Return the [X, Y] coordinate for the center point of the cell that contains the specified text.  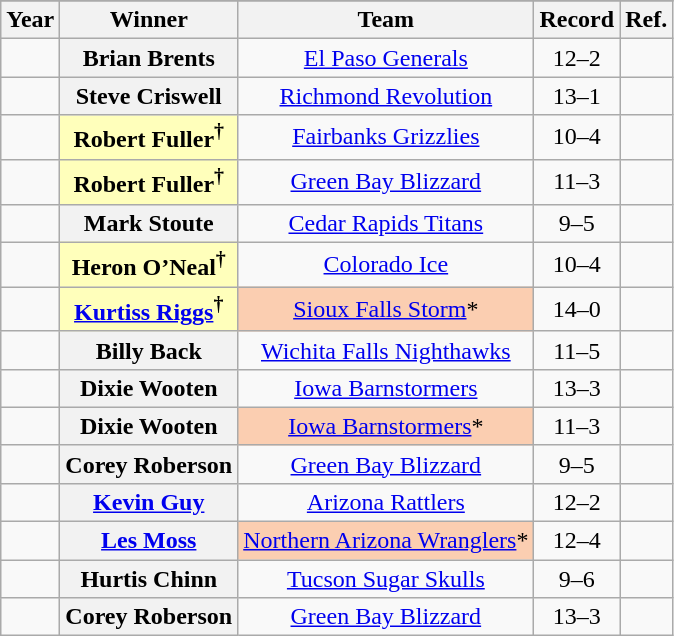
Iowa Barnstormers* [386, 426]
Iowa Barnstormers [386, 388]
Winner [149, 20]
Arizona Rattlers [386, 502]
Hurtis Chinn [149, 579]
Record [577, 20]
Richmond Revolution [386, 96]
Wichita Falls Nighthawks [386, 350]
Colorado Ice [386, 264]
Mark Stoute [149, 223]
Northern Arizona Wranglers* [386, 541]
14–0 [577, 310]
Ref. [646, 20]
Team [386, 20]
El Paso Generals [386, 58]
Year [30, 20]
Sioux Falls Storm* [386, 310]
11–5 [577, 350]
Cedar Rapids Titans [386, 223]
Kevin Guy [149, 502]
12–4 [577, 541]
Fairbanks Grizzlies [386, 138]
Billy Back [149, 350]
9–6 [577, 579]
Les Moss [149, 541]
Tucson Sugar Skulls [386, 579]
Steve Criswell [149, 96]
Kurtiss Riggs† [149, 310]
13–1 [577, 96]
Brian Brents [149, 58]
Heron O’Neal† [149, 264]
